Search for the cell housing the specified text and yield its [x, y] center coordinate. 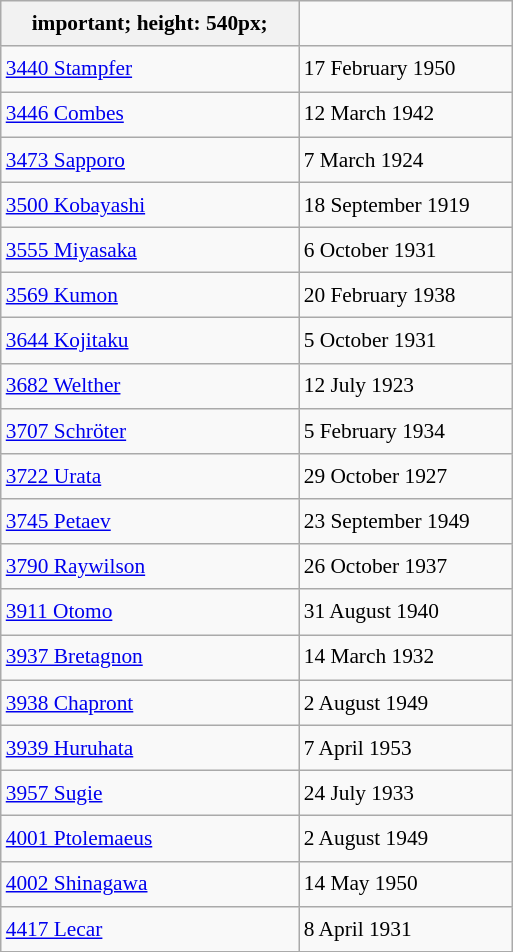
3790 Raywilson [150, 566]
5 October 1931 [406, 340]
3555 Miyasaka [150, 250]
3644 Kojitaku [150, 340]
4417 Lecar [150, 928]
6 October 1931 [406, 250]
5 February 1934 [406, 430]
3938 Chapront [150, 702]
3745 Petaev [150, 522]
important; height: 540px; [150, 24]
4002 Shinagawa [150, 884]
12 July 1923 [406, 386]
3939 Huruhata [150, 748]
3569 Kumon [150, 296]
14 May 1950 [406, 884]
3911 Otomo [150, 612]
20 February 1938 [406, 296]
3937 Bretagnon [150, 658]
4001 Ptolemaeus [150, 838]
24 July 1933 [406, 792]
23 September 1949 [406, 522]
31 August 1940 [406, 612]
29 October 1927 [406, 476]
18 September 1919 [406, 204]
3682 Welther [150, 386]
3500 Kobayashi [150, 204]
17 February 1950 [406, 68]
12 March 1942 [406, 114]
3707 Schröter [150, 430]
3473 Sapporo [150, 160]
7 March 1924 [406, 160]
3722 Urata [150, 476]
7 April 1953 [406, 748]
8 April 1931 [406, 928]
26 October 1937 [406, 566]
3446 Combes [150, 114]
3440 Stampfer [150, 68]
14 March 1932 [406, 658]
3957 Sugie [150, 792]
